Pinpoint the cell where the given text exists, returning its [X, Y] midpoint coordinate. 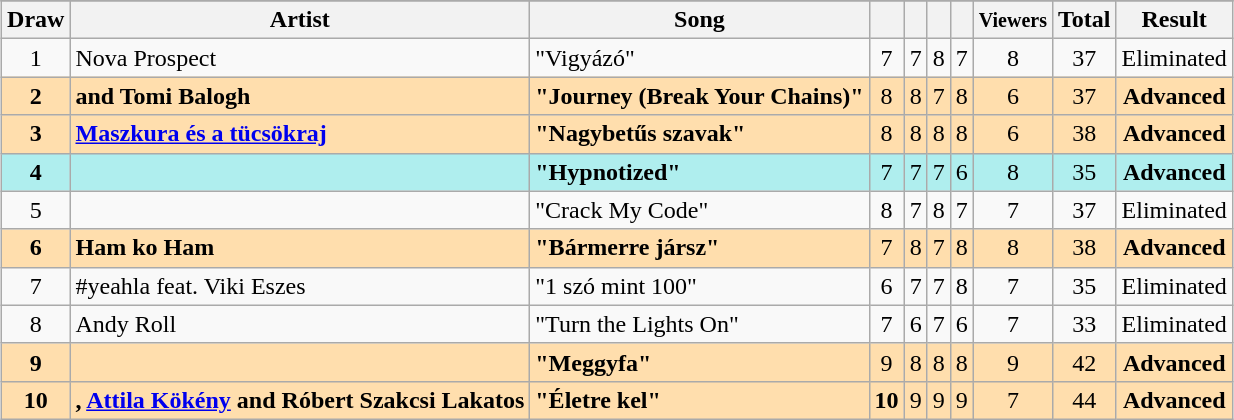
Ham ko Ham [300, 248]
5 [36, 210]
Result [1174, 20]
"Bármerre jársz" [700, 248]
"Turn the Lights On" [700, 324]
"Vigyázó" [700, 58]
3 [36, 134]
Andy Roll [300, 324]
"Hypnotized" [700, 172]
"Meggyfa" [700, 362]
"Nagybetűs szavak" [700, 134]
and Tomi Balogh [300, 96]
Artist [300, 20]
"1 szó mint 100" [700, 286]
Total [1084, 20]
Viewers [1012, 20]
Nova Prospect [300, 58]
Song [700, 20]
1 [36, 58]
#yeahla feat. Viki Eszes [300, 286]
42 [1084, 362]
"Életre kel" [700, 400]
Maszkura és a tücsökraj [300, 134]
33 [1084, 324]
, Attila Kökény and Róbert Szakcsi Lakatos [300, 400]
4 [36, 172]
2 [36, 96]
44 [1084, 400]
Draw [36, 20]
"Crack My Code" [700, 210]
"Journey (Break Your Chains)" [700, 96]
